Search for the cell housing the specified text and yield its [X, Y] center coordinate. 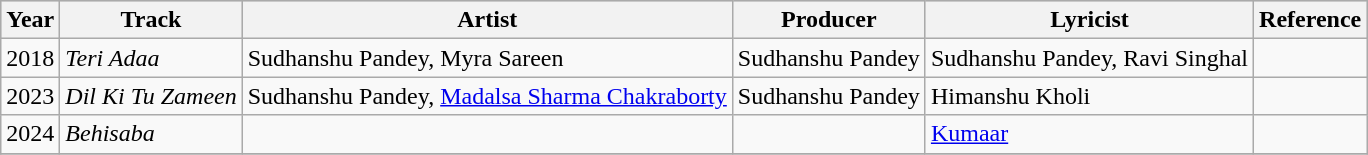
Kumaar [1089, 134]
Sudhanshu Pandey, Madalsa Sharma Chakraborty [487, 96]
Sudhanshu Pandey, Myra Sareen [487, 58]
Teri Adaa [151, 58]
Year [30, 20]
Lyricist [1089, 20]
2018 [30, 58]
Behisaba [151, 134]
Track [151, 20]
2024 [30, 134]
Sudhanshu Pandey, Ravi Singhal [1089, 58]
Himanshu Kholi [1089, 96]
Dil Ki Tu Zameen [151, 96]
2023 [30, 96]
Reference [1310, 20]
Producer [828, 20]
Artist [487, 20]
